Output the (x, y) coordinate of the center of the cell containing the given text.  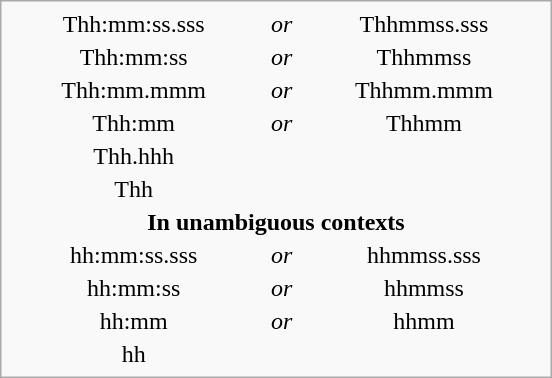
hhmm (424, 321)
Thhmmss (424, 57)
hh:mm (134, 321)
Thh (134, 189)
hh:mm:ss (134, 288)
hhmmss (424, 288)
Thh.hhh (134, 156)
Thhmm (424, 123)
hhmmss.sss (424, 255)
hh:mm:ss.sss (134, 255)
hh (134, 354)
Thhmmss.sss (424, 24)
Thh:mm (134, 123)
Thh:mm:ss.sss (134, 24)
Thh:mm:ss (134, 57)
Thh:mm.mmm (134, 90)
Thhmm.mmm (424, 90)
In unambiguous contexts (276, 222)
